Pinpoint the cell where the given text exists, returning its [x, y] midpoint coordinate. 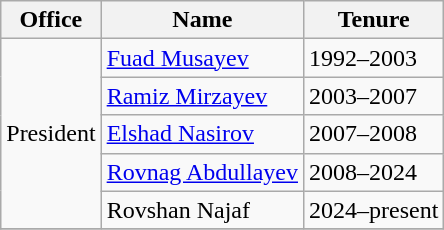
President [51, 134]
Tenure [374, 20]
Name [202, 20]
1992–2003 [374, 58]
2007–2008 [374, 134]
Rovnag Abdullayev [202, 172]
2008–2024 [374, 172]
Rovshan Najaf [202, 210]
Office [51, 20]
Elshad Nasirov [202, 134]
2024–present [374, 210]
Fuad Musayev [202, 58]
2003–2007 [374, 96]
Ramiz Mirzayev [202, 96]
